Return the (x, y) coordinate for the center point of the cell that contains the specified text.  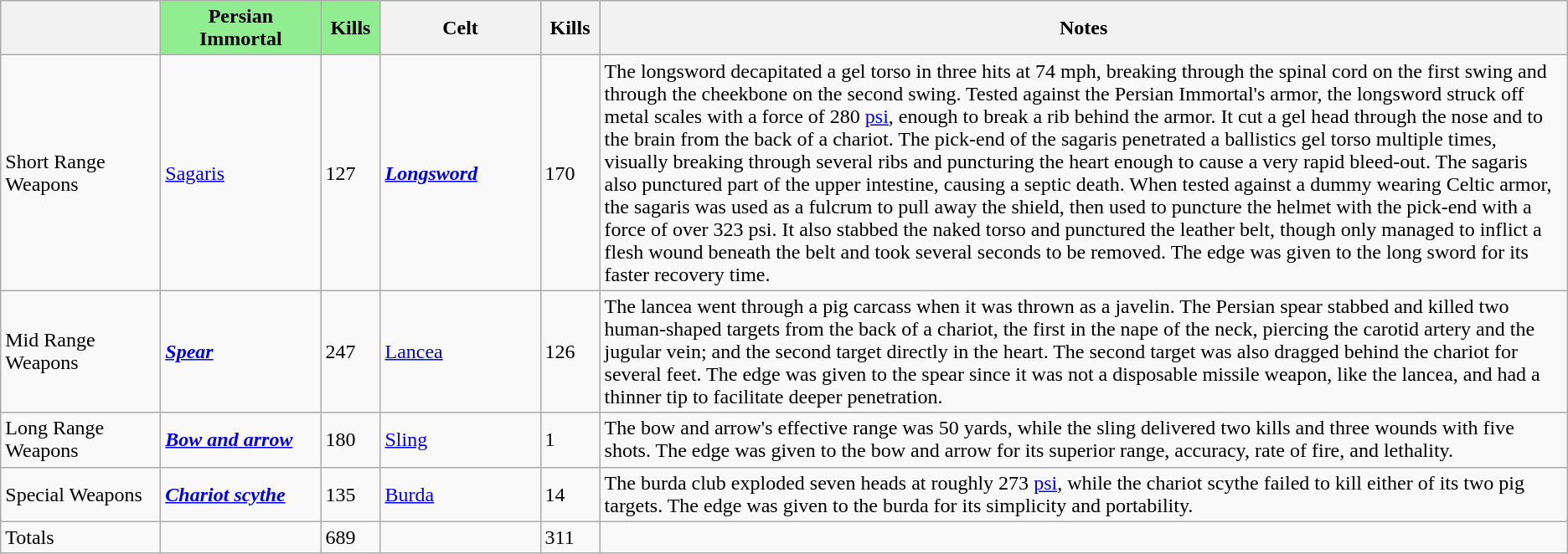
Chariot scythe (241, 494)
180 (350, 440)
Short Range Weapons (80, 172)
Spear (241, 351)
Special Weapons (80, 494)
170 (570, 172)
247 (350, 351)
127 (350, 172)
14 (570, 494)
Lancea (461, 351)
Celt (461, 28)
689 (350, 537)
Totals (80, 537)
Sling (461, 440)
Long Range Weapons (80, 440)
Bow and arrow (241, 440)
Notes (1084, 28)
135 (350, 494)
126 (570, 351)
Sagaris (241, 172)
Longsword (461, 172)
Burda (461, 494)
Mid Range Weapons (80, 351)
1 (570, 440)
Persian Immortal (241, 28)
311 (570, 537)
